For the text-containing cell, return its midpoint in [X, Y] coordinate format. 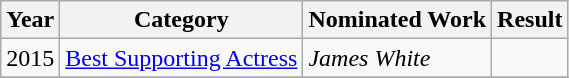
Nominated Work [398, 20]
Category [182, 20]
James White [398, 58]
Year [30, 20]
2015 [30, 58]
Result [530, 20]
Best Supporting Actress [182, 58]
